For the text-containing cell, return its midpoint in [x, y] coordinate format. 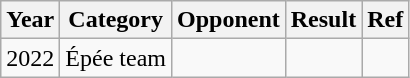
Result [323, 20]
Year [30, 20]
2022 [30, 58]
Épée team [116, 58]
Ref [386, 20]
Category [116, 20]
Opponent [228, 20]
